Determine the [x, y] coordinate at the center of the cell enclosing the given text.  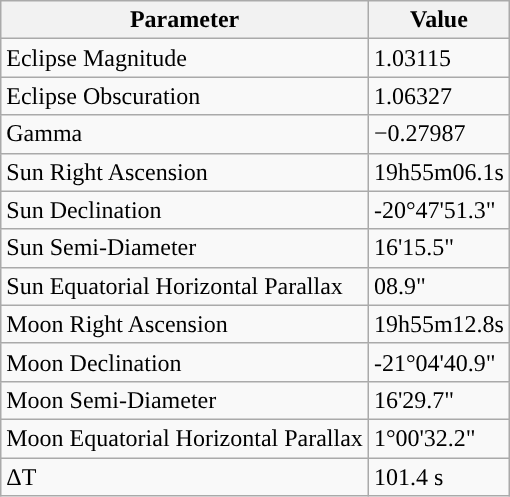
ΔT [185, 477]
Sun Right Ascension [185, 172]
Moon Right Ascension [185, 324]
16'15.5" [438, 248]
-20°47'51.3" [438, 210]
Moon Equatorial Horizontal Parallax [185, 438]
1.03115 [438, 58]
1°00'32.2" [438, 438]
-21°04'40.9" [438, 362]
Eclipse Obscuration [185, 96]
Value [438, 20]
101.4 s [438, 477]
Sun Equatorial Horizontal Parallax [185, 286]
16'29.7" [438, 400]
Sun Semi-Diameter [185, 248]
Moon Semi-Diameter [185, 400]
−0.27987 [438, 134]
Sun Declination [185, 210]
1.06327 [438, 96]
Gamma [185, 134]
Parameter [185, 20]
19h55m12.8s [438, 324]
08.9" [438, 286]
Eclipse Magnitude [185, 58]
Moon Declination [185, 362]
19h55m06.1s [438, 172]
